Locate the cell with the specified text and output its (x, y) center coordinate. 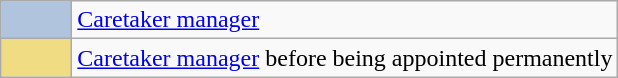
Caretaker manager (345, 20)
Caretaker manager before being appointed permanently (345, 58)
